Provide the (x, y) coordinate of the cell's center where the given text is located.  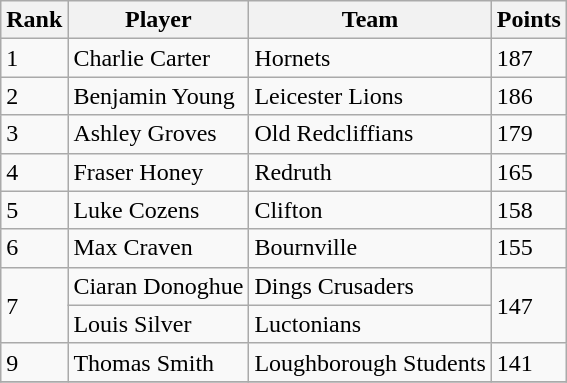
Clifton (370, 210)
Louis Silver (158, 324)
Max Craven (158, 248)
179 (528, 134)
147 (528, 305)
Points (528, 20)
186 (528, 96)
158 (528, 210)
2 (34, 96)
Fraser Honey (158, 172)
Player (158, 20)
Ashley Groves (158, 134)
Bournville (370, 248)
Charlie Carter (158, 58)
141 (528, 362)
Rank (34, 20)
155 (528, 248)
6 (34, 248)
1 (34, 58)
Leicester Lions (370, 96)
Luctonians (370, 324)
4 (34, 172)
9 (34, 362)
Thomas Smith (158, 362)
Luke Cozens (158, 210)
Dings Crusaders (370, 286)
Hornets (370, 58)
5 (34, 210)
165 (528, 172)
Ciaran Donoghue (158, 286)
187 (528, 58)
Redruth (370, 172)
Team (370, 20)
7 (34, 305)
Old Redcliffians (370, 134)
Benjamin Young (158, 96)
Loughborough Students (370, 362)
3 (34, 134)
